Determine the (X, Y) coordinate at the center of the cell enclosing the given text.  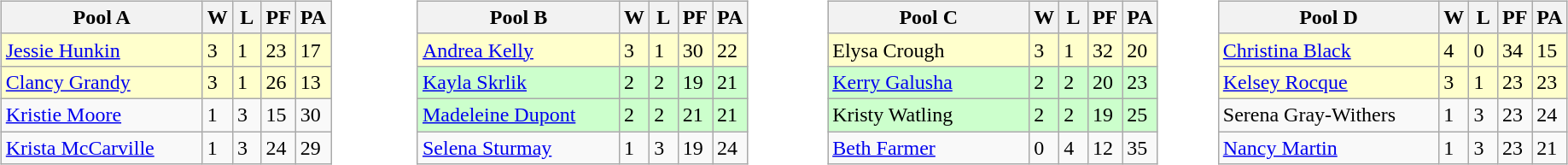
13 (312, 82)
Pool A (102, 17)
Nancy Martin (1328, 148)
22 (731, 50)
Pool C (929, 17)
Pool B (518, 17)
34 (1514, 50)
29 (312, 148)
Jessie Hunkin (102, 50)
Beth Farmer (929, 148)
32 (1105, 50)
26 (278, 82)
Kerry Galusha (929, 82)
Kristy Watling (929, 115)
Elysa Crough (929, 50)
Serena Gray-Withers (1328, 115)
Kelsey Rocque (1328, 82)
35 (1140, 148)
Kristie Moore (102, 115)
Pool D (1328, 17)
12 (1105, 148)
Madeleine Dupont (518, 115)
Andrea Kelly (518, 50)
25 (1140, 115)
Selena Sturmay (518, 148)
Christina Black (1328, 50)
Kayla Skrlik (518, 82)
Krista McCarville (102, 148)
Clancy Grandy (102, 82)
17 (312, 50)
